Find where the given text appears and provide that cell's center as [x, y] coordinate. 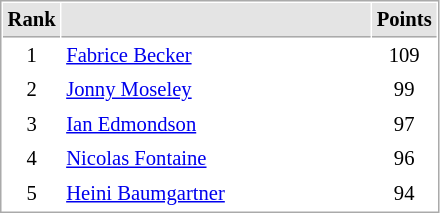
96 [404, 158]
4 [32, 158]
97 [404, 124]
Heini Baumgartner [216, 194]
5 [32, 194]
Rank [32, 20]
Points [404, 20]
109 [404, 56]
3 [32, 124]
99 [404, 90]
Jonny Moseley [216, 90]
2 [32, 90]
94 [404, 194]
Fabrice Becker [216, 56]
1 [32, 56]
Nicolas Fontaine [216, 158]
Ian Edmondson [216, 124]
